From the cell containing the given text, extract its center point as [x, y] coordinate. 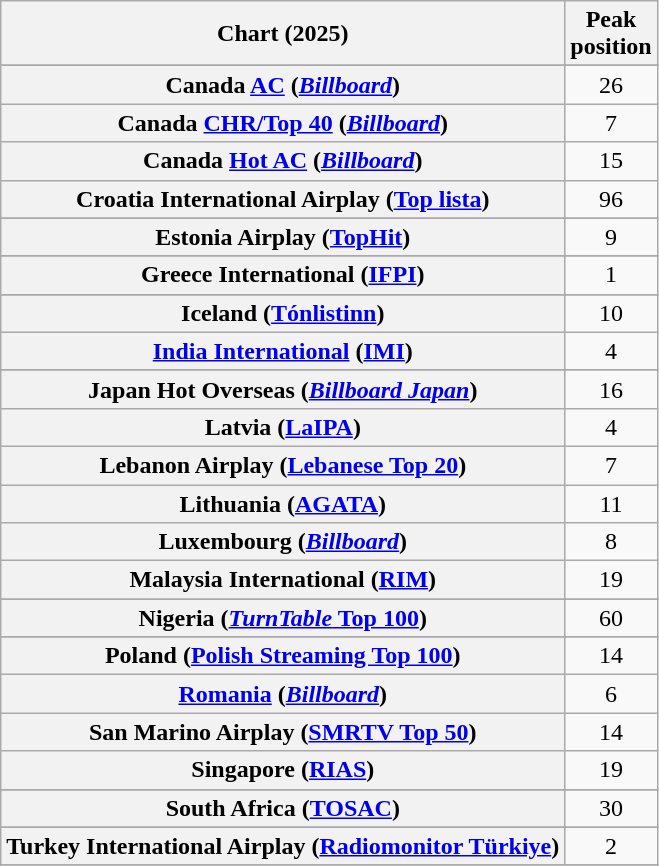
6 [611, 694]
Greece International (IFPI) [283, 275]
10 [611, 313]
South Africa (TOSAC) [283, 808]
96 [611, 199]
San Marino Airplay (SMRTV Top 50) [283, 732]
Lebanon Airplay (Lebanese Top 20) [283, 465]
Turkey International Airplay (Radiomonitor Türkiye) [283, 846]
Luxembourg (Billboard) [283, 542]
Canada AC (Billboard) [283, 85]
Japan Hot Overseas (Billboard Japan) [283, 389]
Singapore (RIAS) [283, 770]
Latvia (LaIPA) [283, 427]
Iceland (Tónlistinn) [283, 313]
8 [611, 542]
30 [611, 808]
Croatia International Airplay (Top lista) [283, 199]
Poland (Polish Streaming Top 100) [283, 656]
16 [611, 389]
1 [611, 275]
26 [611, 85]
Peakposition [611, 34]
Canada Hot AC (Billboard) [283, 161]
India International (IMI) [283, 351]
9 [611, 237]
60 [611, 618]
Romania (Billboard) [283, 694]
Lithuania (AGATA) [283, 503]
Nigeria (TurnTable Top 100) [283, 618]
11 [611, 503]
Malaysia International (RIM) [283, 580]
Estonia Airplay (TopHit) [283, 237]
Chart (2025) [283, 34]
15 [611, 161]
2 [611, 846]
Canada CHR/Top 40 (Billboard) [283, 123]
